Return (x, y) of the center of cell containing provided text 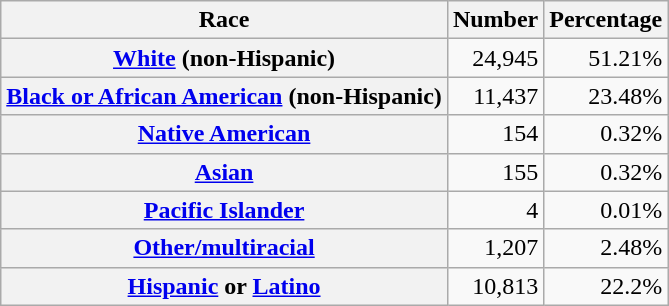
Number (495, 20)
Asian (224, 172)
Percentage (606, 20)
2.48% (606, 248)
51.21% (606, 58)
11,437 (495, 96)
23.48% (606, 96)
155 (495, 172)
Black or African American (non-Hispanic) (224, 96)
10,813 (495, 286)
1,207 (495, 248)
4 (495, 210)
White (non-Hispanic) (224, 58)
Hispanic or Latino (224, 286)
Pacific Islander (224, 210)
Native American (224, 134)
Other/multiracial (224, 248)
Race (224, 20)
24,945 (495, 58)
154 (495, 134)
0.01% (606, 210)
22.2% (606, 286)
